Search for the cell housing the specified text and yield its [x, y] center coordinate. 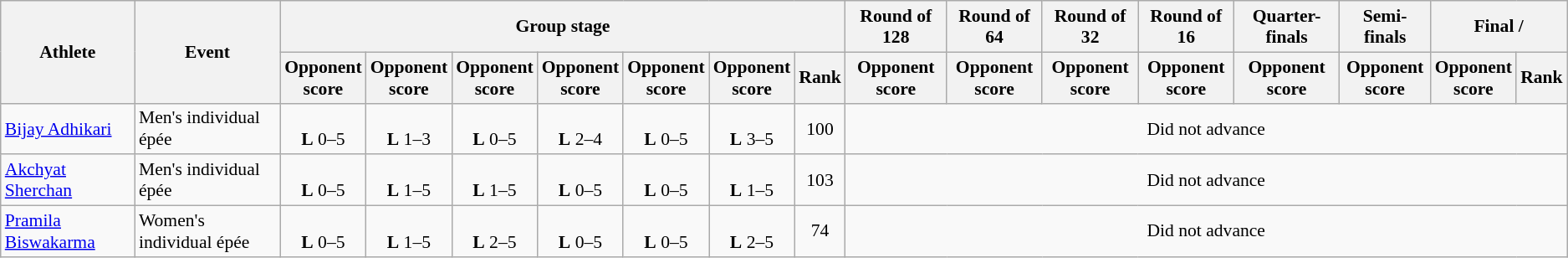
100 [820, 129]
Akchyat Sherchan [68, 181]
Athlete [68, 52]
Women's individual épée [207, 231]
Event [207, 52]
Semi-finals [1385, 27]
Bijay Adhikari [68, 129]
Final / [1499, 27]
103 [820, 181]
Round of 16 [1186, 27]
Round of 64 [995, 27]
L 3–5 [753, 129]
Quarter-finals [1287, 27]
Pramila Biswakarma [68, 231]
74 [820, 231]
L 2–4 [580, 129]
Round of 128 [896, 27]
Group stage [563, 27]
L 1–3 [410, 129]
Round of 32 [1090, 27]
